Detect which cell encompasses the target text, then output its [x, y] center coordinate. 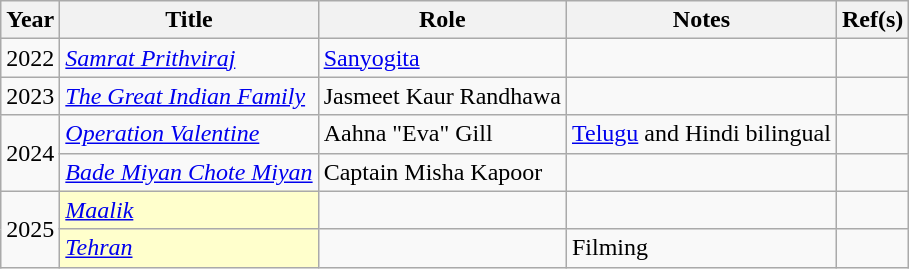
2025 [30, 229]
Notes [701, 20]
Year [30, 20]
Maalik [189, 210]
The Great Indian Family [189, 96]
Aahna "Eva" Gill [442, 134]
Title [189, 20]
Role [442, 20]
Jasmeet Kaur Randhawa [442, 96]
Bade Miyan Chote Miyan [189, 172]
2023 [30, 96]
Tehran [189, 248]
Samrat Prithviraj [189, 58]
2024 [30, 153]
Captain Misha Kapoor [442, 172]
Telugu and Hindi bilingual [701, 134]
Ref(s) [872, 20]
Operation Valentine [189, 134]
Filming [701, 248]
2022 [30, 58]
Sanyogita [442, 58]
